Capture the cell that displays the provided text and extract its (X, Y) central coordinate. 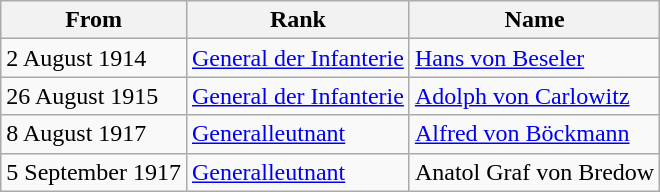
Rank (298, 20)
2 August 1914 (94, 58)
Adolph von Carlowitz (534, 96)
Anatol Graf von Bredow (534, 172)
5 September 1917 (94, 172)
26 August 1915 (94, 96)
From (94, 20)
Alfred von Böckmann (534, 134)
Hans von Beseler (534, 58)
8 August 1917 (94, 134)
Name (534, 20)
